Identify which cell holds the provided text, then report its [X, Y] central coordinate. 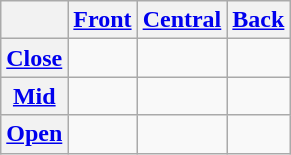
Mid [34, 96]
Close [34, 58]
Back [258, 20]
Open [34, 134]
Central [182, 20]
Front [102, 20]
